Return the [X, Y] coordinate for the center point of the cell that contains the specified text.  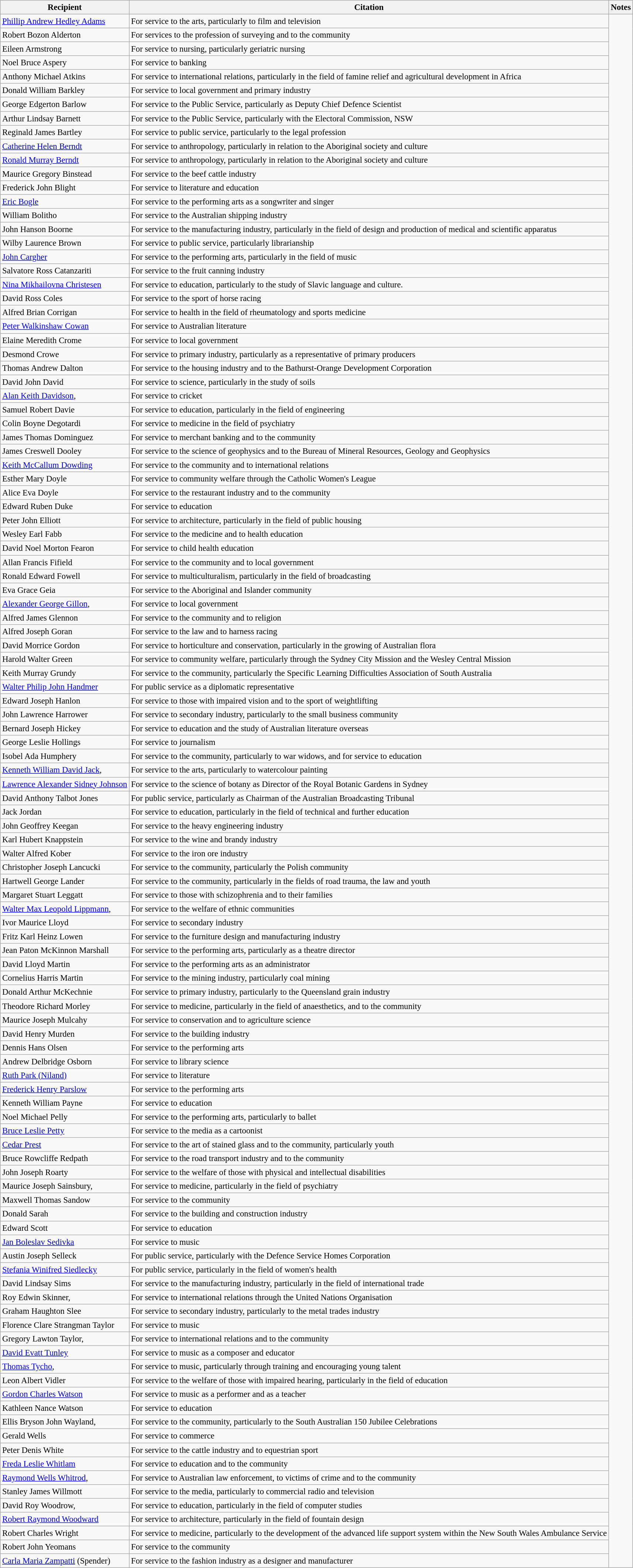
For service to primary industry, particularly to the Queensland grain industry [369, 992]
Roy Edwin Skinner, [65, 1297]
Ronald Edward Fowell [65, 576]
For service to the Public Service, particularly as Deputy Chief Defence Scientist [369, 104]
For service to public service, particularly librarianship [369, 243]
Ivor Maurice Lloyd [65, 923]
For service to the welfare of ethnic communities [369, 909]
Catherine Helen Berndt [65, 146]
Peter John Elliott [65, 521]
For service to the arts, particularly to watercolour painting [369, 770]
For service to medicine, particularly in the field of anaesthetics, and to the community [369, 1006]
For public service, particularly with the Defence Service Homes Corporation [369, 1256]
For service to banking [369, 63]
For service to the fashion industry as a designer and manufacturer [369, 1561]
Frederick Henry Parslow [65, 1089]
Lawrence Alexander Sidney Johnson [65, 784]
For service to health in the field of rheumatology and sports medicine [369, 312]
For service to multiculturalism, particularly in the field of broadcasting [369, 576]
Thomas Andrew Dalton [65, 368]
Raymond Wells Whitrod, [65, 1478]
For service to music as a performer and as a teacher [369, 1394]
Gregory Lawton Taylor, [65, 1339]
For service to the restaurant industry and to the community [369, 493]
For service to the performing arts, particularly as a theatre director [369, 950]
For service to the heavy engineering industry [369, 826]
Stefania Winifred Siedlecky [65, 1270]
Robert Raymond Woodward [65, 1519]
Alfred James Glennon [65, 618]
For service to the performing arts, particularly in the field of music [369, 257]
For service to child health education [369, 548]
Dennis Hans Olsen [65, 1047]
For service to the housing industry and to the Bathurst-Orange Development Corporation [369, 368]
For service to the Aboriginal and Islander community [369, 590]
For service to conservation and to agriculture science [369, 1020]
Anthony Michael Atkins [65, 77]
Desmond Crowe [65, 354]
Esther Mary Doyle [65, 479]
Eva Grace Geia [65, 590]
Freda Leslie Whitlam [65, 1464]
For service to the community, particularly the Specific Learning Difficulties Association of South Australia [369, 673]
Keith McCallum Dowding [65, 465]
Walter Max Leopold Lippmann, [65, 909]
Alice Eva Doyle [65, 493]
For service to the road transport industry and to the community [369, 1158]
For public service, particularly as Chairman of the Australian Broadcasting Tribunal [369, 798]
For service to architecture, particularly in the field of fountain design [369, 1519]
Citation [369, 7]
For service to nursing, particularly geriatric nursing [369, 49]
Alfred Brian Corrigan [65, 312]
Thomas Tycho, [65, 1367]
Cedar Prest [65, 1145]
For service to secondary industry, particularly to the small business community [369, 715]
For service to the media, particularly to commercial radio and television [369, 1491]
William Bolitho [65, 215]
Maurice Gregory Binstead [65, 174]
For service to the Public Service, particularly with the Electoral Commission, NSW [369, 118]
Nina Mikhailovna Christesen [65, 285]
Noel Bruce Aspery [65, 63]
David Ross Coles [65, 298]
For service to the community, particularly to the South Australian 150 Jubilee Celebrations [369, 1422]
Walter Philip John Handmer [65, 687]
For service to public service, particularly to the legal profession [369, 132]
For service to international relations and to the community [369, 1339]
For service to the welfare of those with impaired hearing, particularly in the field of education [369, 1381]
Wesley Earl Fabb [65, 535]
Gerald Wells [65, 1436]
For service to the community and to religion [369, 618]
Arthur Lindsay Barnett [65, 118]
Kathleen Nance Watson [65, 1408]
For service to primary industry, particularly as a representative of primary producers [369, 354]
Kenneth William David Jack, [65, 770]
For service to the mining industry, particularly coal mining [369, 978]
Peter Walkinshaw Cowan [65, 327]
For service to education and to the community [369, 1464]
For service to cricket [369, 396]
Jean Paton McKinnon Marshall [65, 950]
Edward Scott [65, 1228]
Alfred Joseph Goran [65, 632]
For service to commerce [369, 1436]
Ruth Park (Niland) [65, 1075]
For service to medicine, particularly in the field of psychiatry [369, 1186]
For service to education and the study of Australian literature overseas [369, 729]
Leon Albert Vidler [65, 1381]
David Noel Morton Fearon [65, 548]
Phillip Andrew Hedley Adams [65, 21]
Salvatore Ross Catanzariti [65, 271]
For service to the media as a cartoonist [369, 1131]
Bruce Leslie Petty [65, 1131]
David Lindsay Sims [65, 1284]
For service to international relations, particularly in the field of famine relief and agricultural development in Africa [369, 77]
Gordon Charles Watson [65, 1394]
For service to the wine and brandy industry [369, 840]
Colin Boyne Degotardi [65, 424]
Eric Bogle [65, 201]
Robert John Yeomans [65, 1547]
Donald Sarah [65, 1214]
Florence Clare Strangman Taylor [65, 1325]
Frederick John Blight [65, 188]
For service to the community, particularly to war widows, and for service to education [369, 756]
For service to the performing arts as a songwriter and singer [369, 201]
For service to education, particularly in the field of engineering [369, 410]
Eileen Armstrong [65, 49]
For service to the science of botany as Director of the Royal Botanic Gardens in Sydney [369, 784]
David Lloyd Martin [65, 964]
James Thomas Dominguez [65, 437]
John Cargher [65, 257]
Christopher Joseph Lancucki [65, 867]
For service to local government and primary industry [369, 90]
James Creswell Dooley [65, 451]
For service to the science of geophysics and to the Bureau of Mineral Resources, Geology and Geophysics [369, 451]
For service to the iron ore industry [369, 853]
Maxwell Thomas Sandow [65, 1200]
For service to international relations through the United Nations Organisation [369, 1297]
For service to the performing arts as an administrator [369, 964]
For service to library science [369, 1061]
Edward Joseph Hanlon [65, 701]
For service to secondary industry [369, 923]
Peter Denis White [65, 1450]
Karl Hubert Knappstein [65, 840]
For service to education, particularly in the field of computer studies [369, 1505]
For service to the community, particularly in the fields of road trauma, the law and youth [369, 881]
Edward Ruben Duke [65, 507]
Carla Maria Zampatti (Spender) [65, 1561]
For service to the Australian shipping industry [369, 215]
For service to the medicine and to health education [369, 535]
John Geoffrey Keegan [65, 826]
For service to those with schizophrenia and to their families [369, 895]
Andrew Delbridge Osborn [65, 1061]
For service to merchant banking and to the community [369, 437]
Donald William Barkley [65, 90]
George Edgerton Barlow [65, 104]
For service to medicine, particularly to the development of the advanced life support system within the New South Wales Ambulance Service [369, 1533]
For service to those with impaired vision and to the sport of weightlifting [369, 701]
For service to the community and to international relations [369, 465]
For service to the beef cattle industry [369, 174]
For service to the law and to harness racing [369, 632]
Robert Charles Wright [65, 1533]
David Evatt Tunley [65, 1353]
For service to education, particularly to the study of Slavic language and culture. [369, 285]
David Henry Murden [65, 1034]
For service to music, particularly through training and encouraging young talent [369, 1367]
For service to literature [369, 1075]
For service to music as a composer and educator [369, 1353]
Ronald Murray Berndt [65, 160]
Stanley James Willmott [65, 1491]
For service to the art of stained glass and to the community, particularly youth [369, 1145]
David Roy Woodrow, [65, 1505]
Fritz Karl Heinz Lowen [65, 937]
For service to Australian literature [369, 327]
Donald Arthur McKechnie [65, 992]
For service to the building industry [369, 1034]
Reginald James Bartley [65, 132]
David Anthony Talbot Jones [65, 798]
Kenneth William Payne [65, 1103]
For service to the sport of horse racing [369, 298]
For service to horticulture and conservation, particularly in the growing of Australian flora [369, 645]
Walter Alfred Kober [65, 853]
For service to literature and education [369, 188]
Bernard Joseph Hickey [65, 729]
Robert Bozon Alderton [65, 35]
Hartwell George Lander [65, 881]
For service to secondary industry, particularly to the metal trades industry [369, 1311]
Alan Keith Davidson, [65, 396]
Graham Haughton Slee [65, 1311]
For service to the fruit canning industry [369, 271]
For services to the profession of surveying and to the community [369, 35]
For service to the building and construction industry [369, 1214]
Austin Joseph Selleck [65, 1256]
Elaine Meredith Crome [65, 340]
For service to the performing arts, particularly to ballet [369, 1117]
For service to the manufacturing industry, particularly in the field of international trade [369, 1284]
Jack Jordan [65, 812]
Harold Walter Green [65, 659]
George Leslie Hollings [65, 742]
Margaret Stuart Leggatt [65, 895]
John Joseph Roarty [65, 1172]
For service to medicine in the field of psychiatry [369, 424]
For service to education, particularly in the field of technical and further education [369, 812]
For service to community welfare, particularly through the Sydney City Mission and the Wesley Central Mission [369, 659]
Notes [621, 7]
For public service, particularly in the field of women's health [369, 1270]
Isobel Ada Humphery [65, 756]
For service to community welfare through the Catholic Women's League [369, 479]
Noel Michael Pelly [65, 1117]
Keith Murray Grundy [65, 673]
For service to the cattle industry and to equestrian sport [369, 1450]
For service to the community and to local government [369, 562]
Recipient [65, 7]
For service to Australian law enforcement, to victims of crime and to the community [369, 1478]
For service to the arts, particularly to film and television [369, 21]
Jan Boleslav Sedivka [65, 1242]
For service to the manufacturing industry, particularly in the field of design and production of medical and scientific apparatus [369, 229]
For service to the community, particularly the Polish community [369, 867]
For public service as a diplomatic representative [369, 687]
Allan Francis Fifield [65, 562]
John Lawrence Harrower [65, 715]
For service to journalism [369, 742]
Ellis Bryson John Wayland, [65, 1422]
Cornelius Harris Martin [65, 978]
Bruce Rowcliffe Redpath [65, 1158]
Samuel Robert Davie [65, 410]
David John David [65, 382]
For service to the welfare of those with physical and intellectual disabilities [369, 1172]
Alexander George Gillon, [65, 604]
For service to science, particularly in the study of soils [369, 382]
John Hanson Boorne [65, 229]
Theodore Richard Morley [65, 1006]
Wilby Laurence Brown [65, 243]
David Morrice Gordon [65, 645]
For service to architecture, particularly in the field of public housing [369, 521]
For service to the furniture design and manufacturing industry [369, 937]
Maurice Joseph Sainsbury, [65, 1186]
Maurice Joseph Mulcahy [65, 1020]
